Locate the cell with the specified text and output its (X, Y) center coordinate. 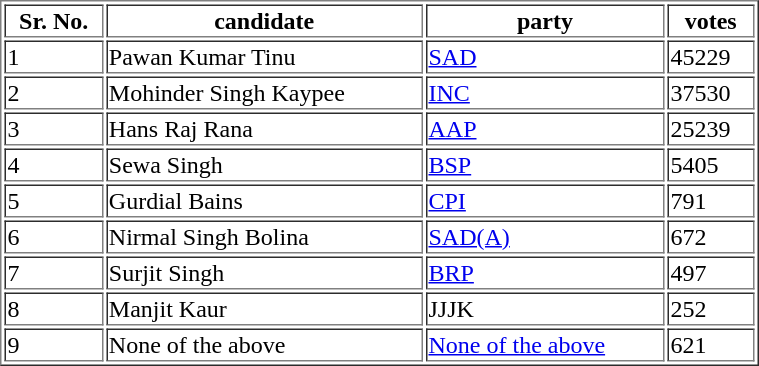
CPI (544, 200)
votes (710, 20)
4 (53, 164)
37530 (710, 92)
BSP (544, 164)
7 (53, 272)
497 (710, 272)
672 (710, 236)
Surjit Singh (264, 272)
2 (53, 92)
3 (53, 128)
party (544, 20)
Gurdial Bains (264, 200)
5405 (710, 164)
5 (53, 200)
JJJK (544, 308)
6 (53, 236)
Manjit Kaur (264, 308)
8 (53, 308)
1 (53, 56)
Hans Raj Rana (264, 128)
Nirmal Singh Bolina (264, 236)
SAD(A) (544, 236)
BRP (544, 272)
SAD (544, 56)
791 (710, 200)
252 (710, 308)
INC (544, 92)
25239 (710, 128)
Sewa Singh (264, 164)
candidate (264, 20)
621 (710, 344)
9 (53, 344)
Mohinder Singh Kaypee (264, 92)
Sr. No. (53, 20)
45229 (710, 56)
AAP (544, 128)
Pawan Kumar Tinu (264, 56)
